Scan for the cell matching the given text and deliver its [X, Y] coordinate at center. 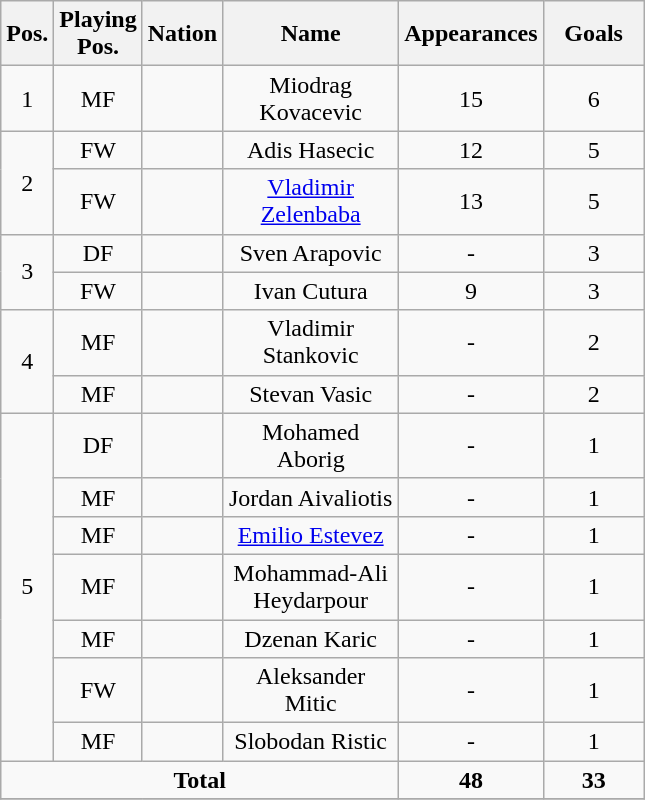
Dzenan Karic [311, 639]
Adis Hasecic [311, 150]
12 [471, 150]
Miodrag Kovacevic [311, 98]
Aleksander Mitic [311, 690]
Jordan Aivaliotis [311, 497]
Total [200, 780]
Ivan Cutura [311, 291]
Pos. [28, 34]
33 [594, 780]
Name [311, 34]
Playing Pos. [98, 34]
4 [28, 362]
Goals [594, 34]
Sven Arapovic [311, 253]
Vladimir Zelenbaba [311, 202]
Stevan Vasic [311, 394]
48 [471, 780]
Nation [182, 34]
6 [594, 98]
Mohamed Aborig [311, 446]
13 [471, 202]
Emilio Estevez [311, 535]
9 [471, 291]
15 [471, 98]
Slobodan Ristic [311, 742]
Appearances [471, 34]
Mohammad-Ali Heydarpour [311, 586]
Vladimir Stankovic [311, 342]
